Provide the [x, y] coordinate of the cell's center where the given text is located.  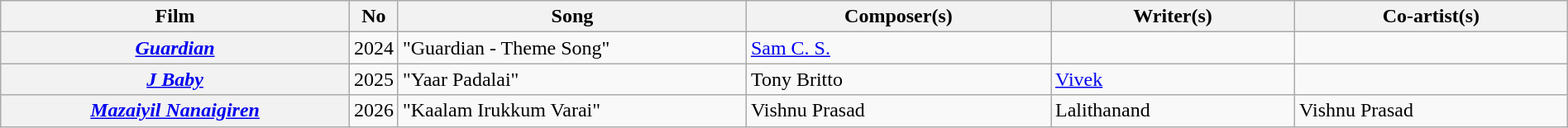
J Baby [175, 79]
2026 [374, 111]
Lalithanand [1173, 111]
Film [175, 17]
Guardian [175, 48]
"Guardian - Theme Song" [572, 48]
Writer(s) [1173, 17]
"Kaalam Irukkum Varai" [572, 111]
Vivek [1173, 79]
Song [572, 17]
No [374, 17]
2024 [374, 48]
Tony Britto [898, 79]
2025 [374, 79]
Sam C. S. [898, 48]
Composer(s) [898, 17]
Co-artist(s) [1432, 17]
Mazaiyil Nanaigiren [175, 111]
"Yaar Padalai" [572, 79]
